Search for the cell housing the specified text and yield its [x, y] center coordinate. 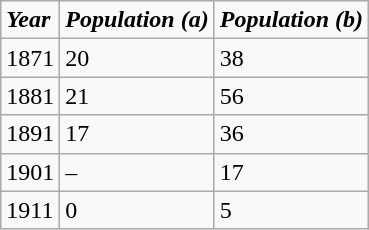
1871 [30, 58]
20 [137, 58]
21 [137, 96]
1881 [30, 96]
1911 [30, 210]
36 [291, 134]
5 [291, 210]
56 [291, 96]
Year [30, 20]
– [137, 172]
1901 [30, 172]
38 [291, 58]
Population (b) [291, 20]
Population (a) [137, 20]
0 [137, 210]
1891 [30, 134]
